For the text-containing cell, return its midpoint in [x, y] coordinate format. 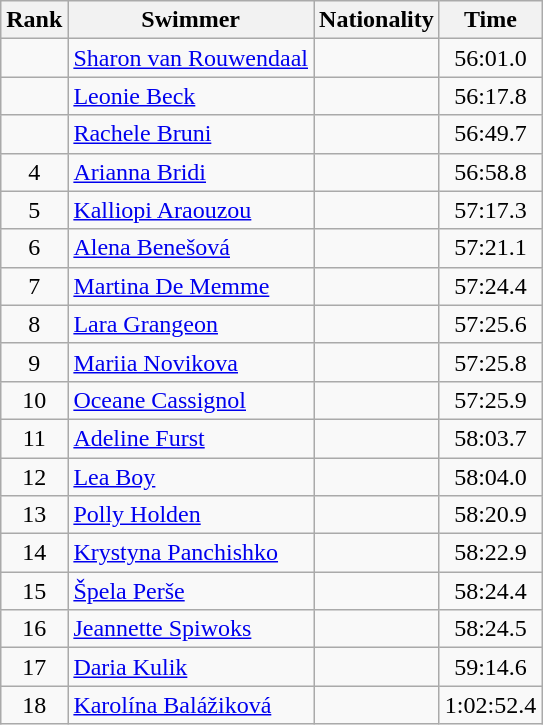
57:25.9 [490, 400]
56:58.8 [490, 172]
Krystyna Panchishko [191, 553]
58:22.9 [490, 553]
14 [34, 553]
17 [34, 667]
58:04.0 [490, 477]
Rank [34, 20]
Martina De Memme [191, 286]
Nationality [377, 20]
58:03.7 [490, 438]
4 [34, 172]
56:01.0 [490, 58]
56:49.7 [490, 134]
Lara Grangeon [191, 324]
Swimmer [191, 20]
1:02:52.4 [490, 705]
Leonie Beck [191, 96]
18 [34, 705]
16 [34, 629]
10 [34, 400]
Polly Holden [191, 515]
59:14.6 [490, 667]
Oceane Cassignol [191, 400]
7 [34, 286]
Rachele Bruni [191, 134]
Arianna Bridi [191, 172]
57:25.8 [490, 362]
Karolína Balážiková [191, 705]
58:24.4 [490, 591]
9 [34, 362]
58:24.5 [490, 629]
58:20.9 [490, 515]
5 [34, 210]
57:17.3 [490, 210]
Mariia Novikova [191, 362]
15 [34, 591]
57:24.4 [490, 286]
Daria Kulik [191, 667]
Jeannette Spiwoks [191, 629]
57:25.6 [490, 324]
8 [34, 324]
57:21.1 [490, 248]
Adeline Furst [191, 438]
Alena Benešová [191, 248]
Sharon van Rouwendaal [191, 58]
Špela Perše [191, 591]
12 [34, 477]
Kalliopi Araouzou [191, 210]
11 [34, 438]
Lea Boy [191, 477]
13 [34, 515]
6 [34, 248]
56:17.8 [490, 96]
Time [490, 20]
